Return (x, y) of the center of cell containing provided text 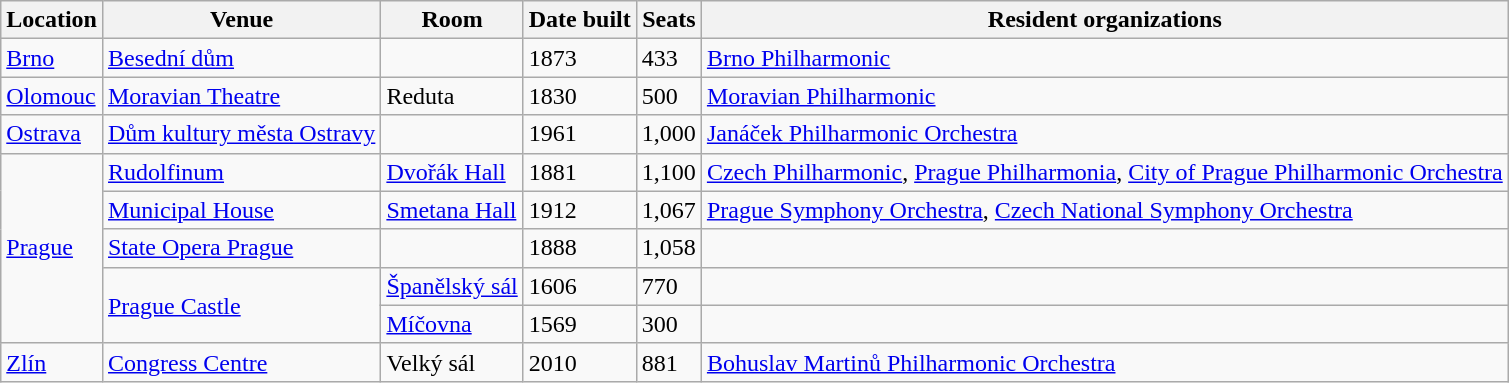
Míčovna (452, 324)
1,058 (668, 248)
1912 (580, 210)
Prague (52, 248)
1881 (580, 172)
Ostrava (52, 134)
Smetana Hall (452, 210)
1,100 (668, 172)
Prague Symphony Orchestra, Czech National Symphony Orchestra (1104, 210)
Congress Centre (241, 362)
2010 (580, 362)
1,000 (668, 134)
Dům kultury města Ostravy (241, 134)
Brno Philharmonic (1104, 58)
Španělský sál (452, 286)
Olomouc (52, 96)
Besední dům (241, 58)
Bohuslav Martinů Philharmonic Orchestra (1104, 362)
Moravian Philharmonic (1104, 96)
1830 (580, 96)
Czech Philharmonic, Prague Philharmonia, City of Prague Philharmonic Orchestra (1104, 172)
1569 (580, 324)
Venue (241, 20)
Zlín (52, 362)
Seats (668, 20)
881 (668, 362)
1873 (580, 58)
Municipal House (241, 210)
1961 (580, 134)
770 (668, 286)
Date built (580, 20)
1606 (580, 286)
Rudolfinum (241, 172)
Location (52, 20)
Prague Castle (241, 305)
1,067 (668, 210)
300 (668, 324)
Velký sál (452, 362)
500 (668, 96)
433 (668, 58)
Dvořák Hall (452, 172)
Resident organizations (1104, 20)
1888 (580, 248)
Moravian Theatre (241, 96)
Janáček Philharmonic Orchestra (1104, 134)
Room (452, 20)
Reduta (452, 96)
Brno (52, 58)
State Opera Prague (241, 248)
